Return (x, y) of the center of cell containing provided text 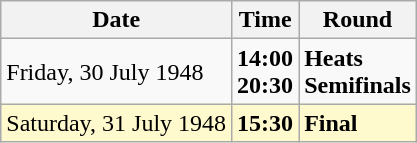
15:30 (266, 123)
Saturday, 31 July 1948 (116, 123)
14:0020:30 (266, 72)
Round (358, 20)
Time (266, 20)
Date (116, 20)
HeatsSemifinals (358, 72)
Friday, 30 July 1948 (116, 72)
Final (358, 123)
